Return [X, Y] of the center of cell containing provided text 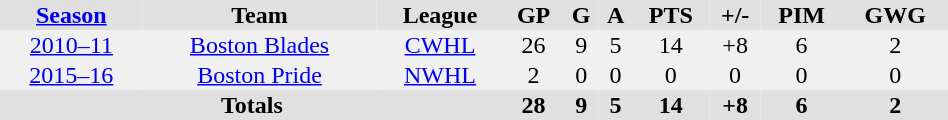
28 [534, 105]
PIM [802, 15]
A [616, 15]
GP [534, 15]
CWHL [440, 45]
Totals [252, 105]
League [440, 15]
2015–16 [72, 75]
PTS [670, 15]
2010–11 [72, 45]
G [581, 15]
+/- [734, 15]
GWG [895, 15]
NWHL [440, 75]
Boston Blades [260, 45]
Boston Pride [260, 75]
26 [534, 45]
Team [260, 15]
Season [72, 15]
